Capture the cell that displays the provided text and extract its (x, y) central coordinate. 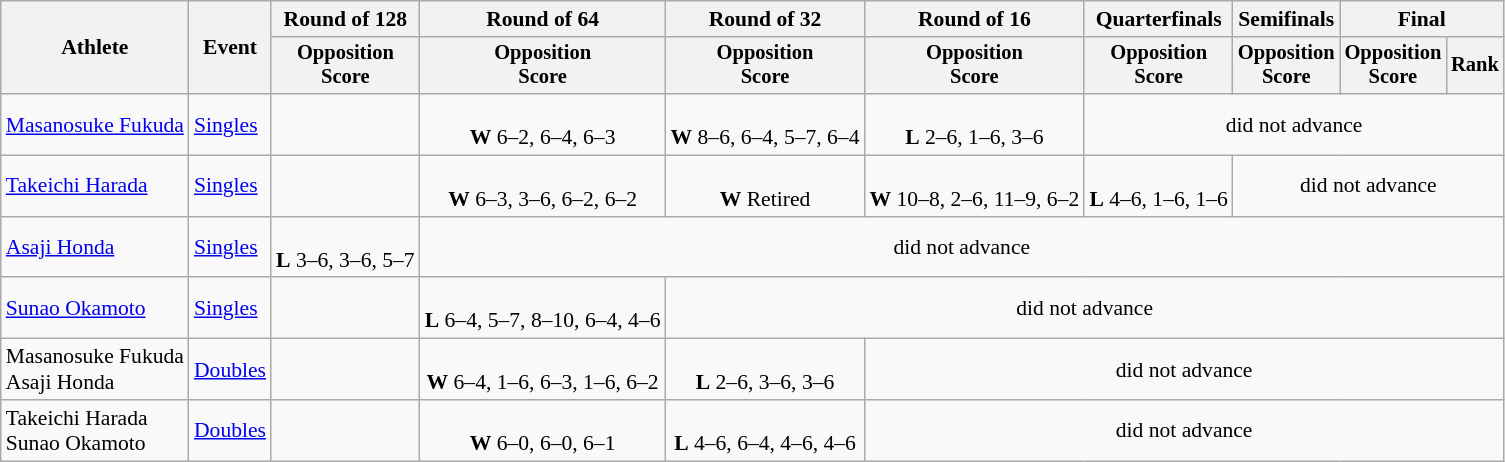
Round of 16 (975, 19)
Asaji Honda (95, 248)
W 10–8, 2–6, 11–9, 6–2 (975, 186)
Masanosuke Fukuda (95, 124)
Round of 128 (346, 19)
Sunao Okamoto (95, 308)
W 6–2, 6–4, 6–3 (543, 124)
Masanosuke Fukuda Asaji Honda (95, 370)
Semifinals (1286, 19)
W Retired (766, 186)
Takeichi Harada Sunao Okamoto (95, 430)
W 8–6, 6–4, 5–7, 6–4 (766, 124)
L 4–6, 6–4, 4–6, 4–6 (766, 430)
W 6–0, 6–0, 6–1 (543, 430)
L 2–6, 3–6, 3–6 (766, 370)
W 6–3, 3–6, 6–2, 6–2 (543, 186)
Rank (1475, 66)
L 6–4, 5–7, 8–10, 6–4, 4–6 (543, 308)
Event (230, 48)
Athlete (95, 48)
W 6–4, 1–6, 6–3, 1–6, 6–2 (543, 370)
Quarterfinals (1158, 19)
L 4–6, 1–6, 1–6 (1158, 186)
Round of 32 (766, 19)
L 3–6, 3–6, 5–7 (346, 248)
L 2–6, 1–6, 3–6 (975, 124)
Final (1422, 19)
Takeichi Harada (95, 186)
Round of 64 (543, 19)
